Pinpoint the cell where the given text exists, returning its [X, Y] midpoint coordinate. 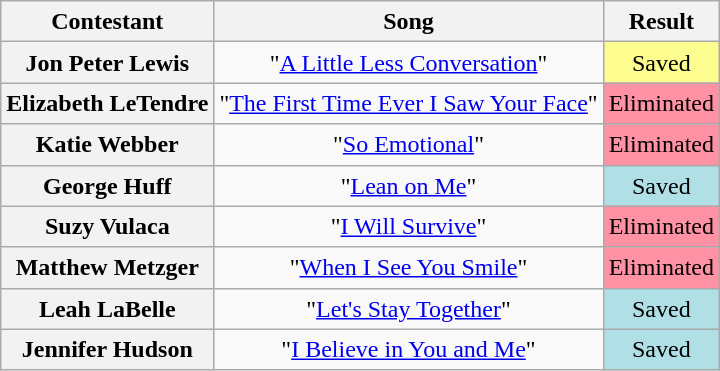
Result [661, 22]
Katie Webber [108, 144]
"Lean on Me" [408, 186]
Matthew Metzger [108, 268]
Suzy Vulaca [108, 226]
"I Will Survive" [408, 226]
Jon Peter Lewis [108, 62]
Jennifer Hudson [108, 350]
Song [408, 22]
George Huff [108, 186]
"A Little Less Conversation" [408, 62]
"The First Time Ever I Saw Your Face" [408, 104]
"So Emotional" [408, 144]
Contestant [108, 22]
"When I See You Smile" [408, 268]
"Let's Stay Together" [408, 308]
Leah LaBelle [108, 308]
"I Believe in You and Me" [408, 350]
Elizabeth LeTendre [108, 104]
